Locate the cell with the specified text and output its (X, Y) center coordinate. 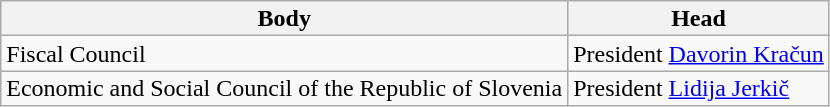
President Davorin Kračun (699, 54)
Head (699, 18)
President Lidija Jerkič (699, 88)
Body (284, 18)
Fiscal Council (284, 54)
Economic and Social Council of the Republic of Slovenia (284, 88)
